Search for the cell housing the specified text and yield its (x, y) center coordinate. 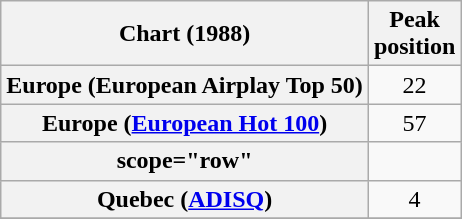
4 (414, 199)
22 (414, 85)
Peakposition (414, 34)
Chart (1988) (185, 34)
Europe (European Hot 100) (185, 123)
57 (414, 123)
Quebec (ADISQ) (185, 199)
scope="row" (185, 161)
Europe (European Airplay Top 50) (185, 85)
